From the cell containing the given text, extract its center point as (X, Y) coordinate. 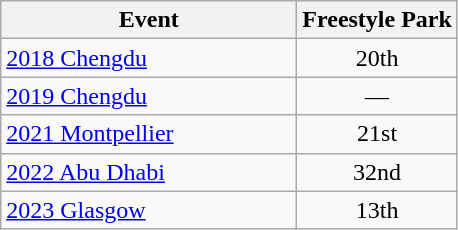
Event (149, 20)
20th (378, 58)
21st (378, 134)
Freestyle Park (378, 20)
2018 Chengdu (149, 58)
2022 Abu Dhabi (149, 172)
2021 Montpellier (149, 134)
2023 Glasgow (149, 210)
— (378, 96)
32nd (378, 172)
2019 Chengdu (149, 96)
13th (378, 210)
